Find where the given text appears and provide that cell's center as [X, Y] coordinate. 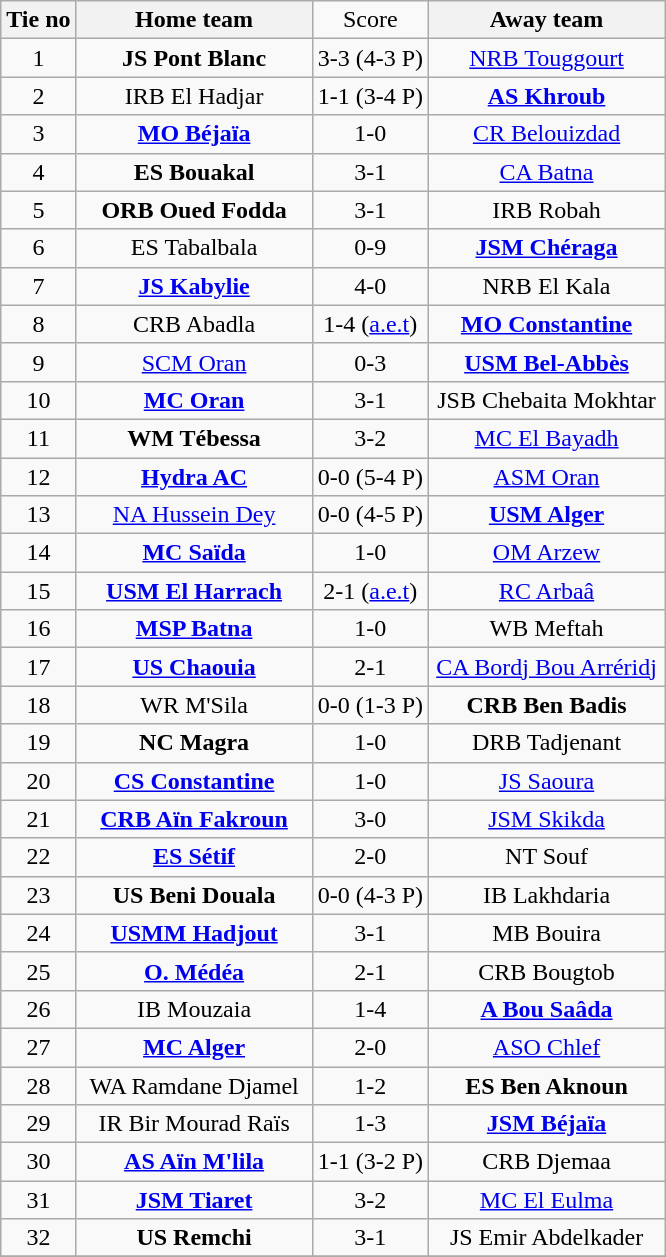
ES Bouakal [194, 172]
NT Souf [547, 857]
0-3 [370, 362]
JS Pont Blanc [194, 58]
21 [38, 819]
MC Saïda [194, 553]
6 [38, 248]
A Bou Saâda [547, 1009]
AS Aïn M'lila [194, 1162]
16 [38, 629]
MC Alger [194, 1047]
0-9 [370, 248]
1-4 [370, 1009]
JSM Tiaret [194, 1200]
CRB Ben Badis [547, 705]
JSM Skikda [547, 819]
Away team [547, 20]
WM Tébessa [194, 438]
3-0 [370, 819]
28 [38, 1085]
ES Sétif [194, 857]
31 [38, 1200]
Home team [194, 20]
15 [38, 591]
CRB Abadla [194, 324]
MO Constantine [547, 324]
O. Médéa [194, 971]
US Chaouia [194, 667]
IRB El Hadjar [194, 96]
0-0 (4-5 P) [370, 515]
19 [38, 743]
20 [38, 781]
2 [38, 96]
IB Lakhdaria [547, 895]
18 [38, 705]
CA Batna [547, 172]
27 [38, 1047]
USM Alger [547, 515]
IR Bir Mourad Raïs [194, 1124]
JS Kabylie [194, 286]
4 [38, 172]
NA Hussein Dey [194, 515]
0-0 (5-4 P) [370, 477]
17 [38, 667]
25 [38, 971]
30 [38, 1162]
12 [38, 477]
USMM Hadjout [194, 933]
RC Arbaâ [547, 591]
23 [38, 895]
1-4 (a.e.t) [370, 324]
US Beni Douala [194, 895]
WR M'Sila [194, 705]
JSM Chéraga [547, 248]
CRB Aïn Fakroun [194, 819]
WA Ramdane Djamel [194, 1085]
JS Emir Abdelkader [547, 1238]
MC El Eulma [547, 1200]
1-1 (3-2 P) [370, 1162]
14 [38, 553]
13 [38, 515]
Tie no [38, 20]
CS Constantine [194, 781]
OM Arzew [547, 553]
8 [38, 324]
JS Saoura [547, 781]
IB Mouzaia [194, 1009]
11 [38, 438]
Hydra AC [194, 477]
1-1 (3-4 P) [370, 96]
24 [38, 933]
MB Bouira [547, 933]
MC El Bayadh [547, 438]
9 [38, 362]
MC Oran [194, 400]
26 [38, 1009]
32 [38, 1238]
2-1 (a.e.t) [370, 591]
29 [38, 1124]
WB Meftah [547, 629]
IRB Robah [547, 210]
US Remchi [194, 1238]
ORB Oued Fodda [194, 210]
3 [38, 134]
0-0 (1-3 P) [370, 705]
0-0 (4-3 P) [370, 895]
MO Béjaïa [194, 134]
10 [38, 400]
AS Khroub [547, 96]
NC Magra [194, 743]
ES Ben Aknoun [547, 1085]
CA Bordj Bou Arréridj [547, 667]
DRB Tadjenant [547, 743]
1 [38, 58]
SCM Oran [194, 362]
CRB Bougtob [547, 971]
NRB El Kala [547, 286]
USM Bel-Abbès [547, 362]
CRB Djemaa [547, 1162]
MSP Batna [194, 629]
Score [370, 20]
NRB Touggourt [547, 58]
ASO Chlef [547, 1047]
CR Belouizdad [547, 134]
1-2 [370, 1085]
USM El Harrach [194, 591]
5 [38, 210]
1-3 [370, 1124]
7 [38, 286]
3-3 (4-3 P) [370, 58]
JSB Chebaita Mokhtar [547, 400]
4-0 [370, 286]
ASM Oran [547, 477]
JSM Béjaïa [547, 1124]
ES Tabalbala [194, 248]
22 [38, 857]
